Return (x, y) of the center of cell containing provided text 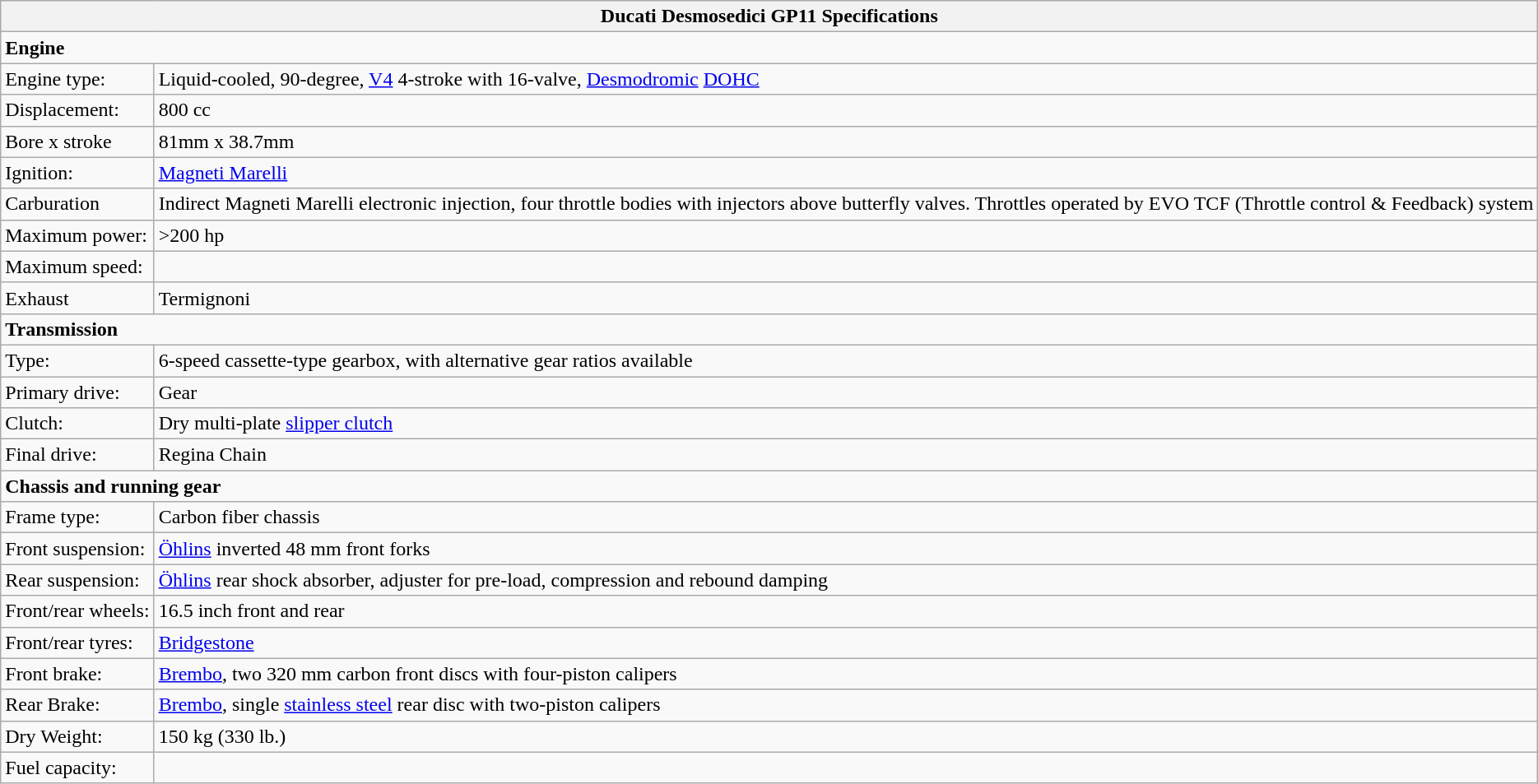
Liquid-cooled, 90-degree, V4 4-stroke with 16-valve, Desmodromic DOHC (846, 79)
Ducati Desmosedici GP11 Specifications (769, 16)
Öhlins inverted 48 mm front forks (846, 549)
Displacement: (77, 110)
Engine (769, 48)
Final drive: (77, 455)
Frame type: (77, 517)
Carbon fiber chassis (846, 517)
Öhlins rear shock absorber, adjuster for pre-load, compression and rebound damping (846, 580)
81mm x 38.7mm (846, 141)
Rear suspension: (77, 580)
Engine type: (77, 79)
Termignoni (846, 298)
Exhaust (77, 298)
Dry Weight: (77, 736)
Gear (846, 392)
Fuel capacity: (77, 768)
Carburation (77, 204)
Chassis and running gear (769, 486)
Primary drive: (77, 392)
Transmission (769, 329)
Bridgestone (846, 643)
Dry multi-plate slipper clutch (846, 424)
Rear Brake: (77, 705)
Front suspension: (77, 549)
6-speed cassette-type gearbox, with alternative gear ratios available (846, 360)
Brembo, two 320 mm carbon front discs with four-piston calipers (846, 674)
Brembo, single stainless steel rear disc with two-piston calipers (846, 705)
Magneti Marelli (846, 173)
16.5 inch front and rear (846, 611)
Ignition: (77, 173)
150 kg (330 lb.) (846, 736)
Bore x stroke (77, 141)
800 cc (846, 110)
Maximum speed: (77, 267)
Type: (77, 360)
Clutch: (77, 424)
Front/rear tyres: (77, 643)
Front/rear wheels: (77, 611)
>200 hp (846, 235)
Regina Chain (846, 455)
Maximum power: (77, 235)
Front brake: (77, 674)
